For the text-containing cell, return its midpoint in [x, y] coordinate format. 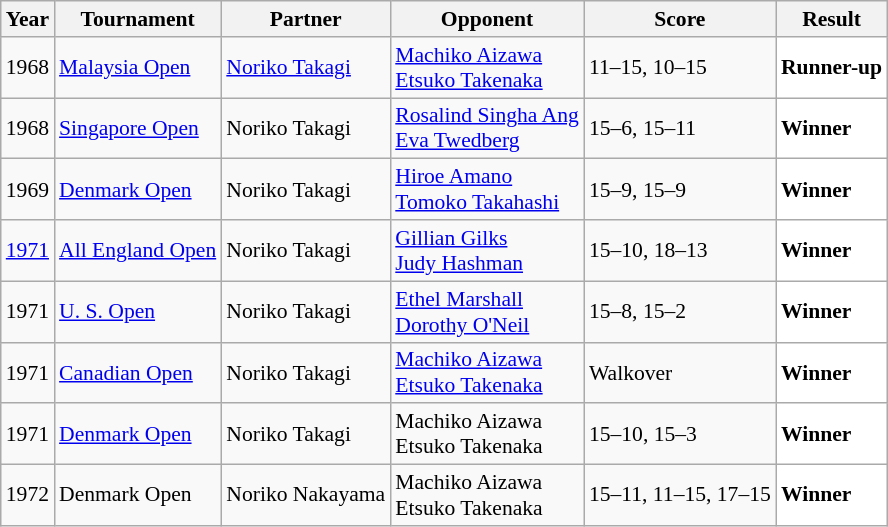
1969 [28, 190]
15–11, 11–15, 17–15 [680, 496]
Walkover [680, 372]
15–10, 18–13 [680, 250]
Score [680, 19]
Ethel Marshall Dorothy O'Neil [487, 312]
15–6, 15–11 [680, 128]
15–10, 15–3 [680, 434]
Singapore Open [138, 128]
Tournament [138, 19]
Hiroe Amano Tomoko Takahashi [487, 190]
15–9, 15–9 [680, 190]
Opponent [487, 19]
Canadian Open [138, 372]
Gillian Gilks Judy Hashman [487, 250]
Noriko Nakayama [306, 496]
15–8, 15–2 [680, 312]
1972 [28, 496]
Result [832, 19]
Partner [306, 19]
Year [28, 19]
U. S. Open [138, 312]
All England Open [138, 250]
Rosalind Singha Ang Eva Twedberg [487, 128]
Runner-up [832, 68]
Malaysia Open [138, 68]
11–15, 10–15 [680, 68]
